Find where the given text appears and provide that cell's center as [X, Y] coordinate. 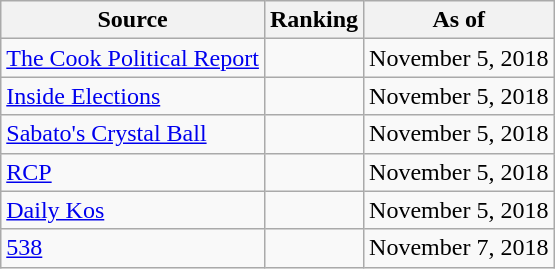
538 [133, 248]
Sabato's Crystal Ball [133, 134]
Ranking [314, 20]
RCP [133, 172]
Inside Elections [133, 96]
As of [459, 20]
The Cook Political Report [133, 58]
November 7, 2018 [459, 248]
Daily Kos [133, 210]
Source [133, 20]
